Find where the given text appears and provide that cell's center as [x, y] coordinate. 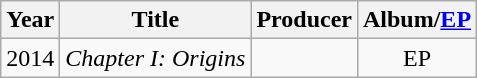
Album/EP [416, 20]
Chapter I: Origins [156, 58]
Title [156, 20]
Year [30, 20]
EP [416, 58]
2014 [30, 58]
Producer [304, 20]
